Pinpoint the cell where the given text exists, returning its [x, y] midpoint coordinate. 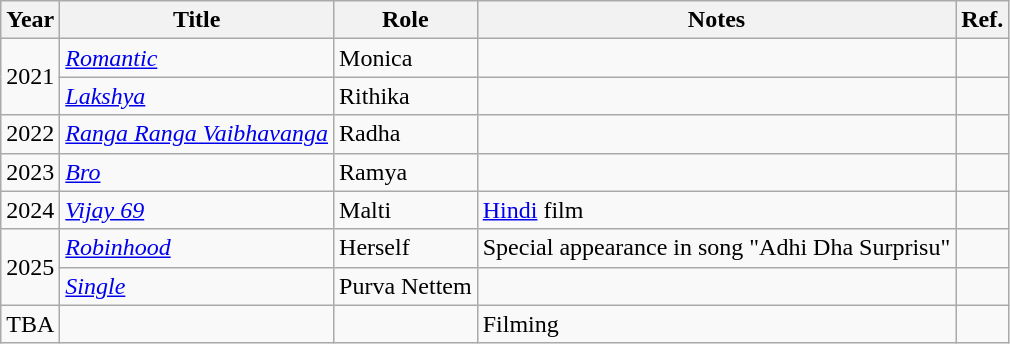
Year [30, 20]
Lakshya [197, 96]
2021 [30, 77]
TBA [30, 324]
Special appearance in song "Adhi Dha Surprisu" [716, 248]
Romantic [197, 58]
Hindi film [716, 210]
Filming [716, 324]
Monica [406, 58]
Title [197, 20]
Robinhood [197, 248]
Herself [406, 248]
2023 [30, 172]
Ramya [406, 172]
2022 [30, 134]
Notes [716, 20]
Purva Nettem [406, 286]
Role [406, 20]
Ref. [982, 20]
Rithika [406, 96]
Malti [406, 210]
Bro [197, 172]
2024 [30, 210]
Single [197, 286]
Radha [406, 134]
2025 [30, 267]
Vijay 69 [197, 210]
Ranga Ranga Vaibhavanga [197, 134]
